Pinpoint the cell where the given text exists, returning its (x, y) midpoint coordinate. 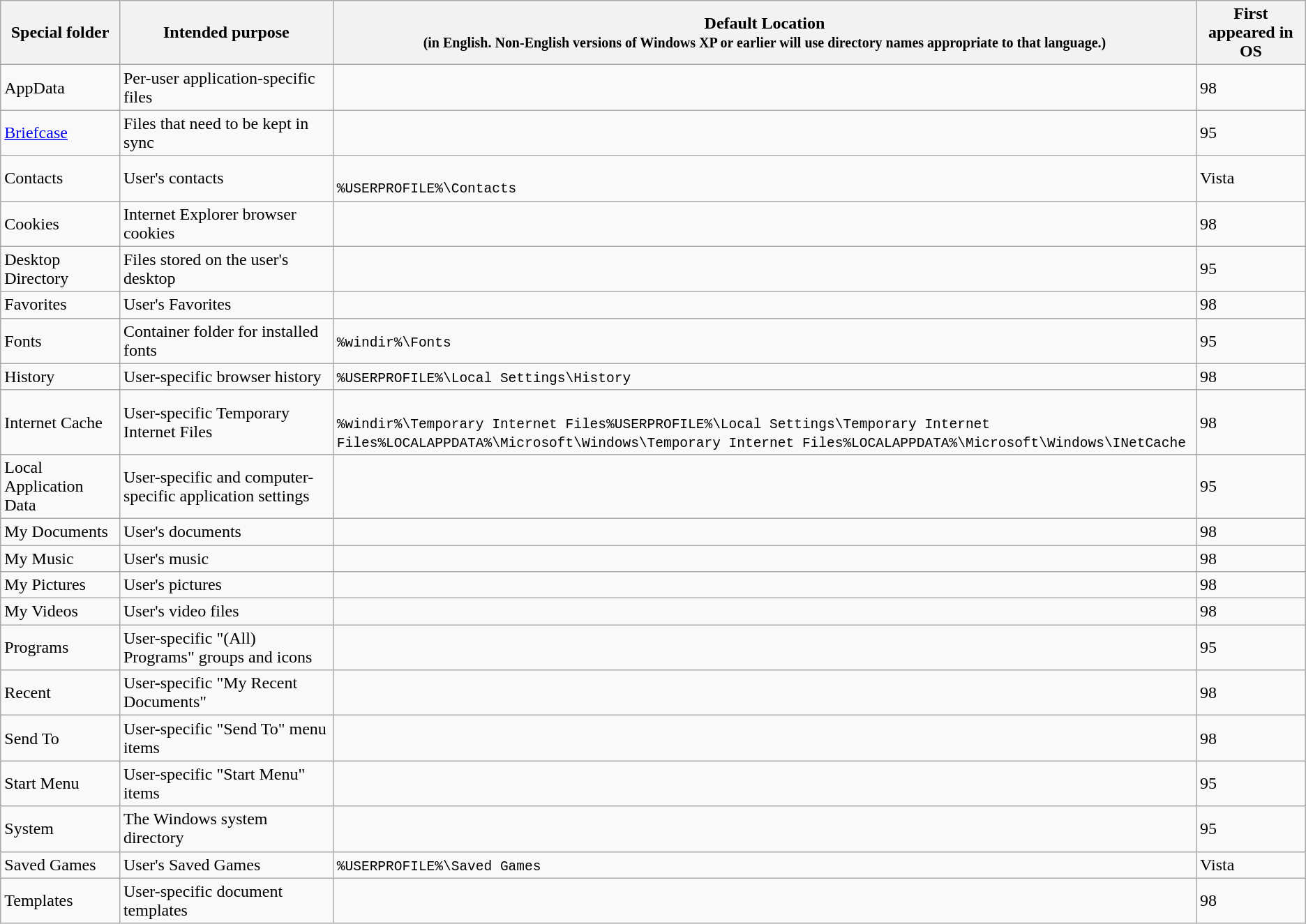
System (60, 828)
Recent (60, 693)
My Videos (60, 612)
First appeared in OS (1252, 33)
Desktop Directory (60, 269)
Start Menu (60, 784)
AppData (60, 88)
Per-user application-specific files (226, 88)
%windir%\Fonts (765, 340)
Intended purpose (226, 33)
Templates (60, 901)
Container folder for installed fonts (226, 340)
User's Saved Games (226, 865)
User-specific "Start Menu" items (226, 784)
User's Favorites (226, 305)
Send To (60, 738)
User's documents (226, 531)
%USERPROFILE%\Saved Games (765, 865)
Special folder (60, 33)
Internet Cache (60, 422)
Briefcase (60, 132)
User-specific "(All) Programs" groups and icons (226, 647)
User-specific Temporary Internet Files (226, 422)
Saved Games (60, 865)
Programs (60, 647)
User's pictures (226, 585)
The Windows system directory (226, 828)
History (60, 377)
My Documents (60, 531)
User's music (226, 559)
Local Application Data (60, 486)
User's contacts (226, 179)
Contacts (60, 179)
User-specific "Send To" menu items (226, 738)
User-specific document templates (226, 901)
Favorites (60, 305)
%USERPROFILE%\Contacts (765, 179)
%USERPROFILE%\Local Settings\History (765, 377)
User's video files (226, 612)
Fonts (60, 340)
Default Location(in English. Non-English versions of Windows XP or earlier will use directory names appropriate to that language.) (765, 33)
Files that need to be kept in sync (226, 132)
User-specific and computer-specific application settings (226, 486)
Cookies (60, 223)
User-specific browser history (226, 377)
Internet Explorer browser cookies (226, 223)
My Music (60, 559)
User-specific "My Recent Documents" (226, 693)
My Pictures (60, 585)
Files stored on the user's desktop (226, 269)
